For the text-containing cell, return its midpoint in [X, Y] coordinate format. 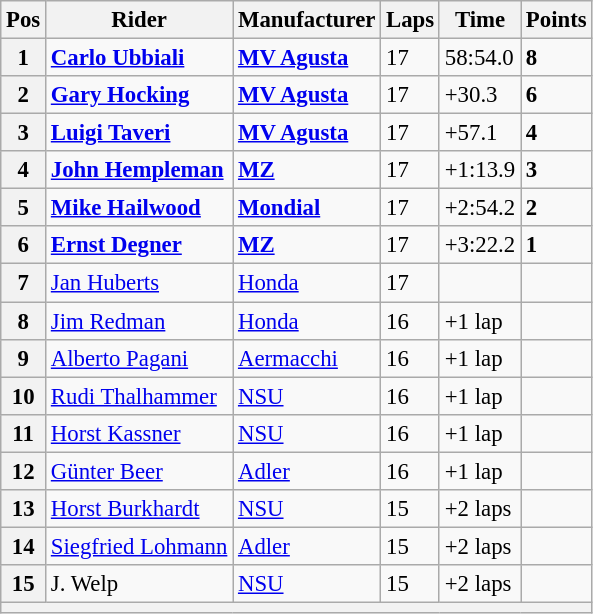
Rudi Thalhammer [140, 396]
Pos [24, 20]
Carlo Ubbiali [140, 58]
58:54.0 [480, 58]
Ernst Degner [140, 245]
Gary Hocking [140, 95]
7 [24, 283]
14 [24, 546]
+3:22.2 [480, 245]
Luigi Taveri [140, 133]
11 [24, 433]
Horst Kassner [140, 433]
Alberto Pagani [140, 358]
+57.1 [480, 133]
+2:54.2 [480, 208]
Mike Hailwood [140, 208]
Siegfried Lohmann [140, 546]
Points [556, 20]
9 [24, 358]
Jan Huberts [140, 283]
Günter Beer [140, 471]
Manufacturer [307, 20]
+30.3 [480, 95]
Mondial [307, 208]
5 [24, 208]
Laps [410, 20]
J. Welp [140, 584]
Jim Redman [140, 321]
Rider [140, 20]
Horst Burkhardt [140, 509]
+1:13.9 [480, 170]
Aermacchi [307, 358]
12 [24, 471]
13 [24, 509]
10 [24, 396]
Time [480, 20]
John Hempleman [140, 170]
